Capture the cell that displays the provided text and extract its [x, y] central coordinate. 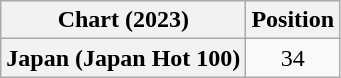
Position [293, 20]
Japan (Japan Hot 100) [124, 58]
34 [293, 58]
Chart (2023) [124, 20]
